Capture the cell that displays the provided text and extract its (x, y) central coordinate. 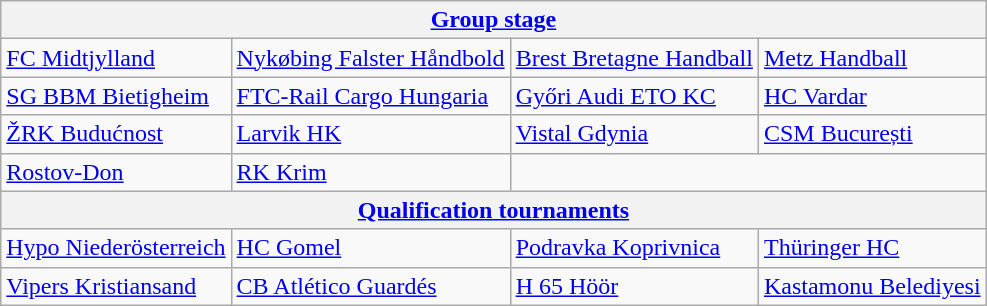
Metz Handball (872, 58)
Podravka Koprivnica (634, 248)
FC Midtjylland (116, 58)
Győri Audi ETO KC (634, 96)
FTC-Rail Cargo Hungaria (370, 96)
Qualification tournaments (494, 210)
Group stage (494, 20)
Hypo Niederösterreich (116, 248)
Vistal Gdynia (634, 134)
H 65 Höör (634, 286)
HC Vardar (872, 96)
Vipers Kristiansand (116, 286)
SG BBM Bietigheim (116, 96)
Thüringer HC (872, 248)
Larvik HK (370, 134)
ŽRK Budućnost (116, 134)
Brest Bretagne Handball (634, 58)
Rostov-Don (116, 172)
HC Gomel (370, 248)
CB Atlético Guardés (370, 286)
CSM București (872, 134)
Kastamonu Belediyesi (872, 286)
Nykøbing Falster Håndbold (370, 58)
RK Krim (370, 172)
